Provide the [x, y] coordinate of the cell's center where the given text is located.  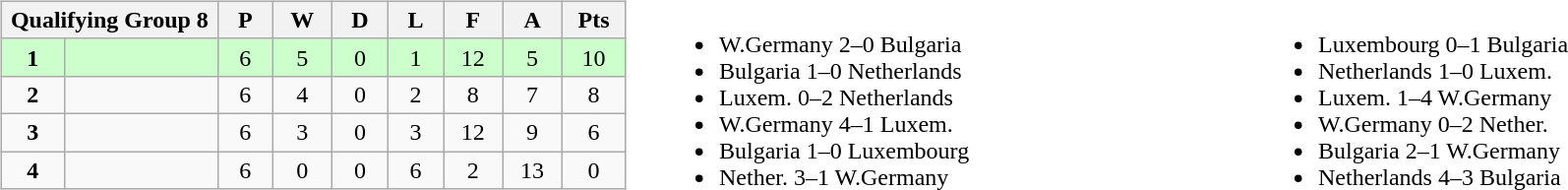
Pts [593, 20]
W [302, 20]
10 [593, 57]
13 [532, 170]
P [246, 20]
L [415, 20]
A [532, 20]
Qualifying Group 8 [109, 20]
D [360, 20]
7 [532, 95]
9 [532, 132]
F [473, 20]
